Scan for the cell matching the given text and deliver its [X, Y] coordinate at center. 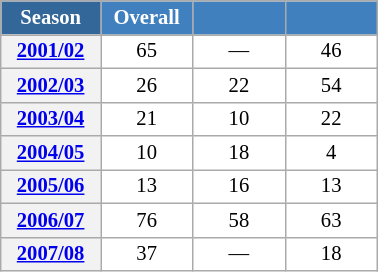
63 [331, 220]
4 [331, 153]
2002/03 [51, 85]
46 [331, 51]
2004/05 [51, 153]
58 [239, 220]
Season [51, 17]
Overall [146, 17]
26 [146, 85]
37 [146, 254]
2003/04 [51, 119]
2006/07 [51, 220]
2007/08 [51, 254]
54 [331, 85]
76 [146, 220]
16 [239, 186]
2005/06 [51, 186]
65 [146, 51]
2001/02 [51, 51]
21 [146, 119]
